Return the [x, y] coordinate for the center point of the cell that contains the specified text.  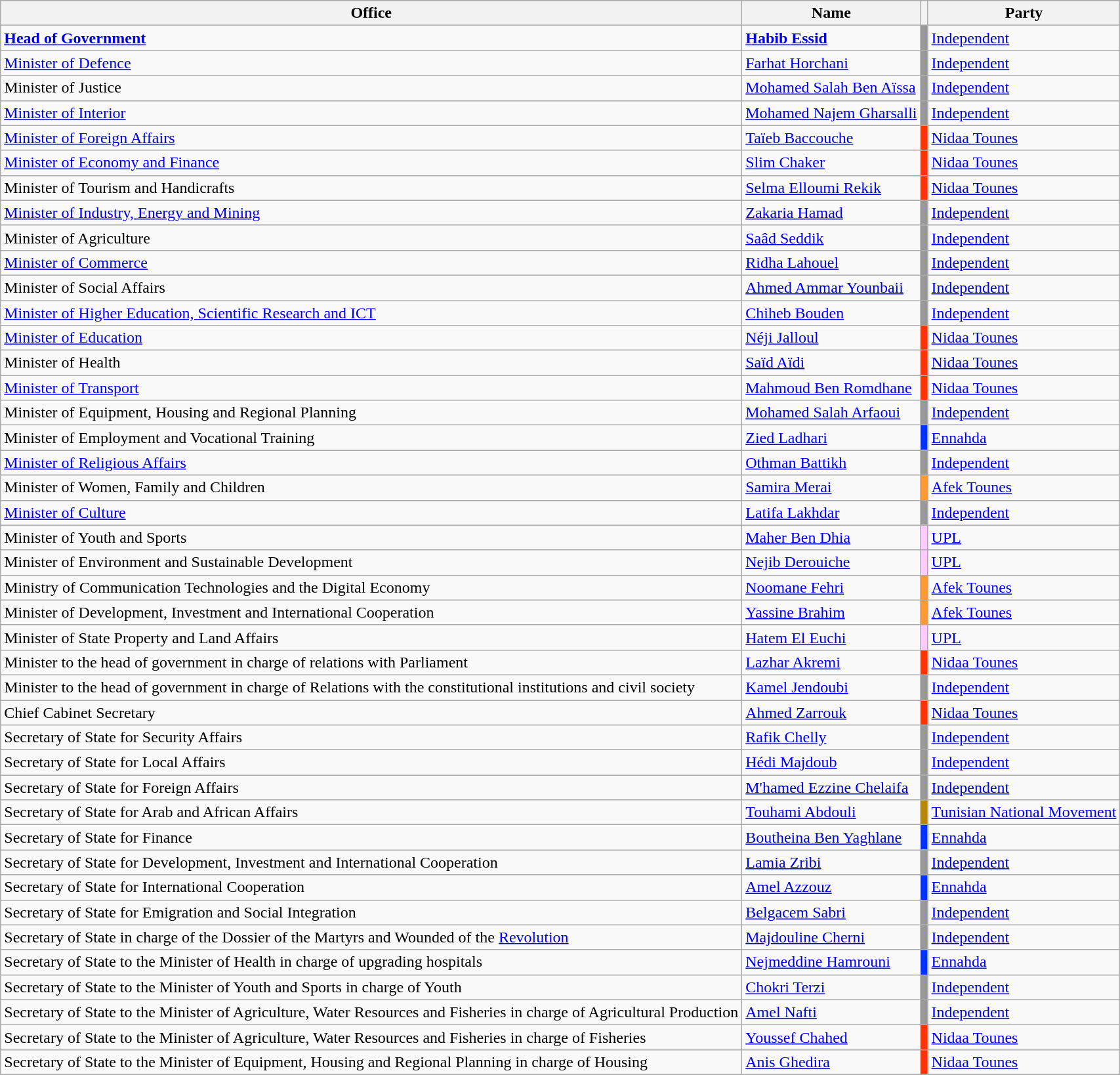
Secretary of State for International Cooperation [371, 887]
Samira Merai [831, 488]
Noomane Fehri [831, 587]
Lazhar Akremi [831, 662]
Mohamed Najem Gharsalli [831, 113]
Minister of State Property and Land Affairs [371, 637]
Nejib Derouiche [831, 562]
Name [831, 13]
Minister of Social Affairs [371, 287]
Hédi Majdoub [831, 763]
Secretary of State for Emigration and Social Integration [371, 912]
Minister of Industry, Energy and Mining [371, 213]
Zied Ladhari [831, 438]
Saïd Aïdi [831, 363]
Nejmeddine Hamrouni [831, 962]
Minister of Defence [371, 63]
Secretary of State in charge of the Dossier of the Martyrs and Wounded of the Revolution [371, 937]
Anis Ghedira [831, 1062]
Taïeb Baccouche [831, 138]
Slim Chaker [831, 163]
Secretary of State to the Minister of Youth and Sports in charge of Youth [371, 987]
Hatem El Euchi [831, 637]
Touhami Abdouli [831, 812]
Kamel Jendoubi [831, 687]
Othman Battikh [831, 463]
Office [371, 13]
Amel Nafti [831, 1012]
Mahmoud Ben Romdhane [831, 388]
Secretary of State for Arab and African Affairs [371, 812]
Chiheb Bouden [831, 313]
Néji Jalloul [831, 338]
Minister of Environment and Sustainable Development [371, 562]
Ahmed Zarrouk [831, 712]
Ministry of Communication Technologies and the Digital Economy [371, 587]
Majdouline Cherni [831, 937]
Farhat Horchani [831, 63]
Amel Azzouz [831, 887]
Boutheina Ben Yaghlane [831, 837]
Secretary of State for Foreign Affairs [371, 788]
Lamia Zribi [831, 862]
Minister of Women, Family and Children [371, 488]
Secretary of State for Development, Investment and International Cooperation [371, 862]
Chief Cabinet Secretary [371, 712]
Secretary of State to the Minister of Equipment, Housing and Regional Planning in charge of Housing [371, 1062]
Secretary of State to the Minister of Agriculture, Water Resources and Fisheries in charge of Agricultural Production [371, 1012]
Latifa Lakhdar [831, 513]
Secretary of State to the Minister of Health in charge of upgrading hospitals [371, 962]
Secretary of State for Security Affairs [371, 738]
Tunisian National Movement [1024, 812]
Belgacem Sabri [831, 912]
Saâd Seddik [831, 238]
Minister of Development, Investment and International Cooperation [371, 612]
Minister of Employment and Vocational Training [371, 438]
Ridha Lahouel [831, 263]
Minister of Transport [371, 388]
Secretary of State for Local Affairs [371, 763]
Minister of Culture [371, 513]
Chokri Terzi [831, 987]
Minister of Economy and Finance [371, 163]
Maher Ben Dhia [831, 537]
Head of Government [371, 38]
Minister of Interior [371, 113]
Minister to the head of government in charge of relations with Parliament [371, 662]
Minister of Health [371, 363]
Minister of Tourism and Handicrafts [371, 188]
Selma Elloumi Rekik [831, 188]
Minister of Education [371, 338]
Mohamed Salah Ben Aïssa [831, 88]
Minister to the head of government in charge of Relations with the constitutional institutions and civil society [371, 687]
Zakaria Hamad [831, 213]
Yassine Brahim [831, 612]
Minister of Youth and Sports [371, 537]
M'hamed Ezzine Chelaifa [831, 788]
Secretary of State to the Minister of Agriculture, Water Resources and Fisheries in charge of Fisheries [371, 1037]
Minister of Higher Education, Scientific Research and ICT [371, 313]
Party [1024, 13]
Minister of Commerce [371, 263]
Ahmed Ammar Younbaii [831, 287]
Rafik Chelly [831, 738]
Mohamed Salah Arfaoui [831, 413]
Secretary of State for Finance [371, 837]
Minister of Agriculture [371, 238]
Minister of Justice [371, 88]
Minister of Religious Affairs [371, 463]
Minister of Equipment, Housing and Regional Planning [371, 413]
Minister of Foreign Affairs [371, 138]
Habib Essid [831, 38]
Youssef Chahed [831, 1037]
